Detect which cell encompasses the target text, then output its (X, Y) center coordinate. 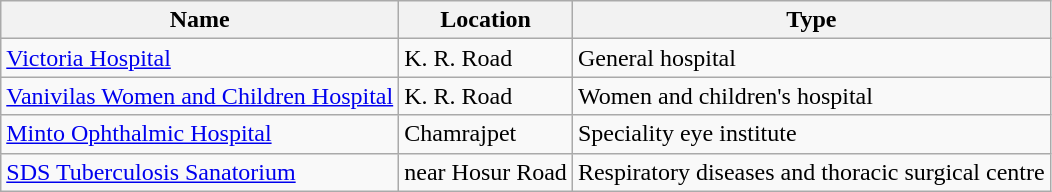
Location (486, 20)
near Hosur Road (486, 172)
Vanivilas Women and Children Hospital (200, 96)
Women and children's hospital (811, 96)
Type (811, 20)
Victoria Hospital (200, 58)
Speciality eye institute (811, 134)
General hospital (811, 58)
SDS Tuberculosis Sanatorium (200, 172)
Chamrajpet (486, 134)
Name (200, 20)
Respiratory diseases and thoracic surgical centre (811, 172)
Minto Ophthalmic Hospital (200, 134)
